Identify which cell holds the provided text, then report its [x, y] central coordinate. 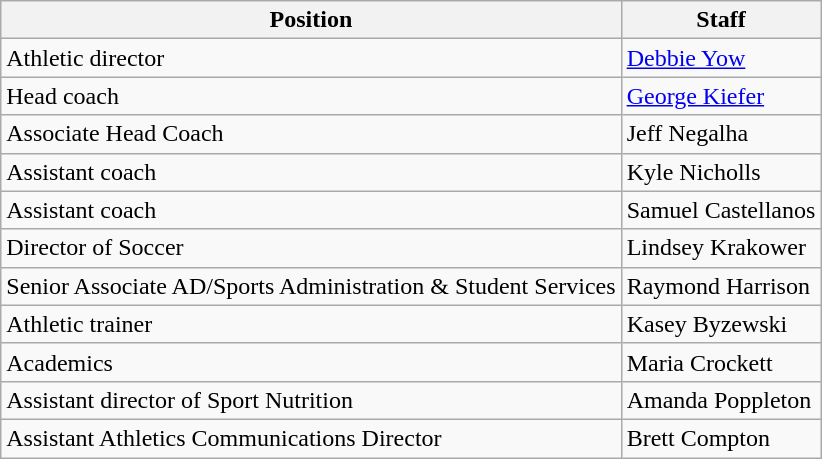
Maria Crockett [721, 362]
Position [311, 20]
Head coach [311, 96]
Brett Compton [721, 438]
Debbie Yow [721, 58]
Assistant director of Sport Nutrition [311, 400]
Kyle Nicholls [721, 172]
Samuel Castellanos [721, 210]
Jeff Negalha [721, 134]
Athletic trainer [311, 324]
Academics [311, 362]
Athletic director [311, 58]
Staff [721, 20]
Raymond Harrison [721, 286]
Lindsey Krakower [721, 248]
Director of Soccer [311, 248]
Associate Head Coach [311, 134]
George Kiefer [721, 96]
Assistant Athletics Communications Director [311, 438]
Kasey Byzewski [721, 324]
Senior Associate AD/Sports Administration & Student Services [311, 286]
Amanda Poppleton [721, 400]
